Return [x, y] of the center of cell containing provided text 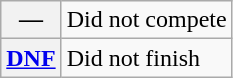
DNF [31, 58]
— [31, 20]
Did not finish [146, 58]
Did not compete [146, 20]
